Search for the cell housing the specified text and yield its [X, Y] center coordinate. 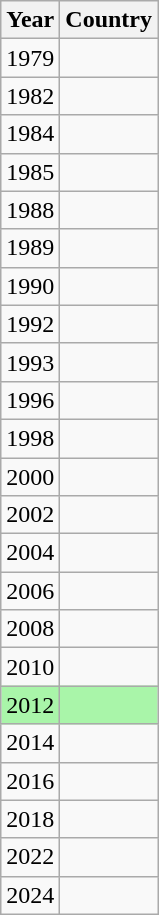
2002 [30, 515]
1989 [30, 248]
1992 [30, 324]
Country [109, 20]
2006 [30, 591]
1993 [30, 362]
2016 [30, 781]
1998 [30, 438]
2010 [30, 667]
1984 [30, 134]
2004 [30, 553]
2008 [30, 629]
1990 [30, 286]
1996 [30, 400]
2018 [30, 819]
1979 [30, 58]
2014 [30, 743]
2012 [30, 705]
1985 [30, 172]
Year [30, 20]
1982 [30, 96]
2024 [30, 895]
1988 [30, 210]
2000 [30, 477]
2022 [30, 857]
